From the cell containing the given text, extract its center point as (X, Y) coordinate. 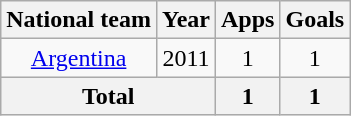
Apps (248, 20)
Goals (315, 20)
2011 (186, 58)
Argentina (79, 58)
Year (186, 20)
National team (79, 20)
Total (108, 96)
